From the cell containing the given text, extract its center point as [x, y] coordinate. 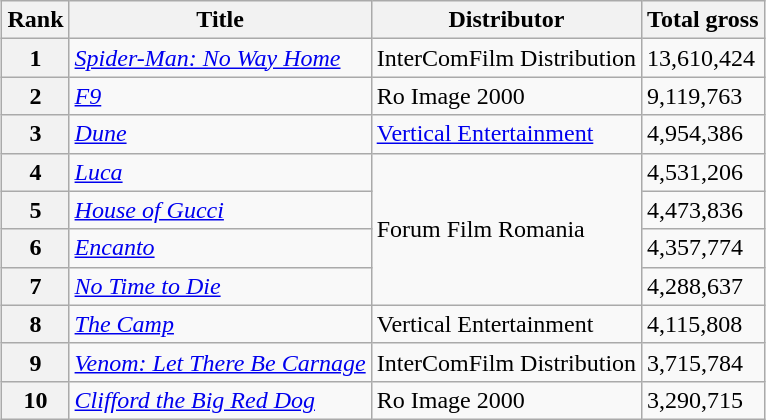
3 [36, 134]
Rank [36, 20]
2 [36, 96]
5 [36, 210]
The Camp [220, 324]
Encanto [220, 248]
Title [220, 20]
4,954,386 [703, 134]
4,473,836 [703, 210]
4,115,808 [703, 324]
7 [36, 286]
Spider-Man: No Way Home [220, 58]
Clifford the Big Red Dog [220, 400]
No Time to Die [220, 286]
F9 [220, 96]
4,357,774 [703, 248]
Venom: Let There Be Carnage [220, 362]
3,715,784 [703, 362]
Luca [220, 172]
9,119,763 [703, 96]
Forum Film Romania [506, 229]
Distributor [506, 20]
3,290,715 [703, 400]
4 [36, 172]
10 [36, 400]
Dune [220, 134]
Total gross [703, 20]
8 [36, 324]
4,531,206 [703, 172]
9 [36, 362]
4,288,637 [703, 286]
1 [36, 58]
6 [36, 248]
House of Gucci [220, 210]
13,610,424 [703, 58]
